Locate the cell with the specified text and output its (x, y) center coordinate. 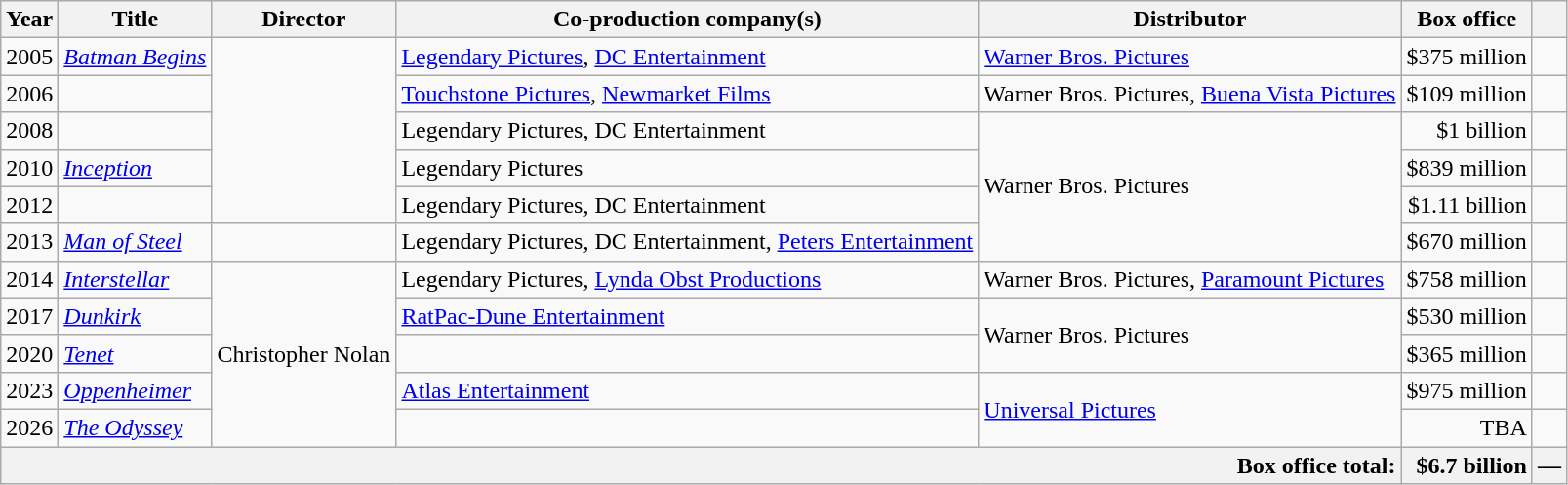
Inception (135, 168)
2012 (29, 205)
Box office (1467, 20)
Year (29, 20)
$109 million (1467, 94)
Co-production company(s) (687, 20)
$365 million (1467, 353)
The Odyssey (135, 427)
$758 million (1467, 279)
— (1549, 465)
2005 (29, 57)
Warner Bros. Pictures, Buena Vista Pictures (1190, 94)
$530 million (1467, 316)
Touchstone Pictures, Newmarket Films (687, 94)
Dunkirk (135, 316)
2006 (29, 94)
Oppenheimer (135, 390)
Tenet (135, 353)
2023 (29, 390)
Man of Steel (135, 242)
Legendary Pictures, DC Entertainment, Peters Entertainment (687, 242)
$6.7 billion (1467, 465)
Director (304, 20)
Legendary Pictures (687, 168)
Legendary Pictures, Lynda Obst Productions (687, 279)
Box office total: (701, 465)
$1 billion (1467, 131)
Atlas Entertainment (687, 390)
Distributor (1190, 20)
Interstellar (135, 279)
$670 million (1467, 242)
2008 (29, 131)
Title (135, 20)
Christopher Nolan (304, 353)
Universal Pictures (1190, 409)
$839 million (1467, 168)
$975 million (1467, 390)
Warner Bros. Pictures, Paramount Pictures (1190, 279)
$1.11 billion (1467, 205)
$375 million (1467, 57)
2017 (29, 316)
2010 (29, 168)
TBA (1467, 427)
2026 (29, 427)
2013 (29, 242)
RatPac-Dune Entertainment (687, 316)
Batman Begins (135, 57)
2020 (29, 353)
2014 (29, 279)
